Search for the cell housing the specified text and yield its (X, Y) center coordinate. 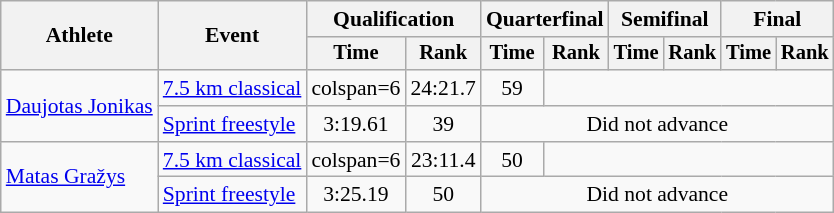
Daujotas Jonikas (80, 106)
Semifinal (665, 19)
Athlete (80, 36)
Matas Gražys (80, 178)
23:11.4 (442, 160)
24:21.7 (442, 88)
3:19.61 (356, 124)
Final (777, 19)
39 (442, 124)
Event (232, 36)
Qualification (394, 19)
Quarterfinal (545, 19)
3:25.19 (356, 195)
59 (512, 88)
